Return [X, Y] of the center of cell containing provided text 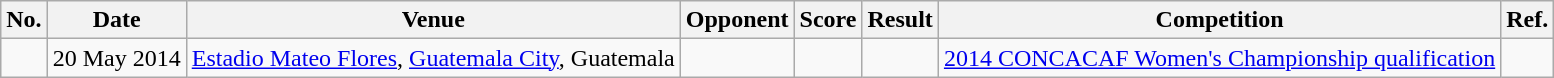
No. [24, 20]
2014 CONCACAF Women's Championship qualification [1219, 58]
Ref. [1528, 20]
Opponent [737, 20]
Date [116, 20]
Result [900, 20]
20 May 2014 [116, 58]
Venue [433, 20]
Score [828, 20]
Competition [1219, 20]
Estadio Mateo Flores, Guatemala City, Guatemala [433, 58]
